Locate the cell with the specified text and output its [x, y] center coordinate. 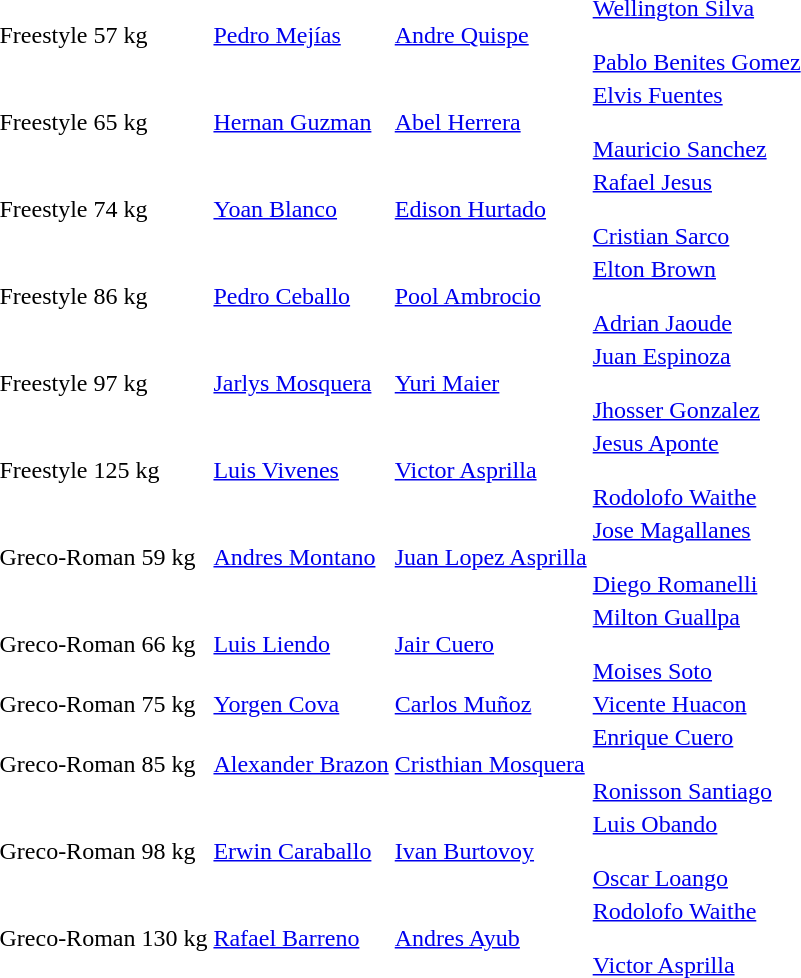
Jair Cuero [490, 644]
Jarlys Mosquera [301, 383]
Yorgen Cova [301, 704]
Erwin Caraballo [301, 851]
Carlos Muñoz [490, 704]
Pedro Ceballo [301, 296]
Yuri Maier [490, 383]
Cristhian Mosquera [490, 764]
Alexander Brazon [301, 764]
Victor Asprilla [490, 470]
Yoan Blanco [301, 209]
Pool Ambrocio [490, 296]
Juan Lopez Asprilla [490, 557]
Abel Herrera [490, 122]
Hernan Guzman [301, 122]
Edison Hurtado [490, 209]
Luis Liendo [301, 644]
Andres Montano [301, 557]
Ivan Burtovoy [490, 851]
Luis Vivenes [301, 470]
